Extract the [X, Y] coordinate from the center of the cell holding the provided text.  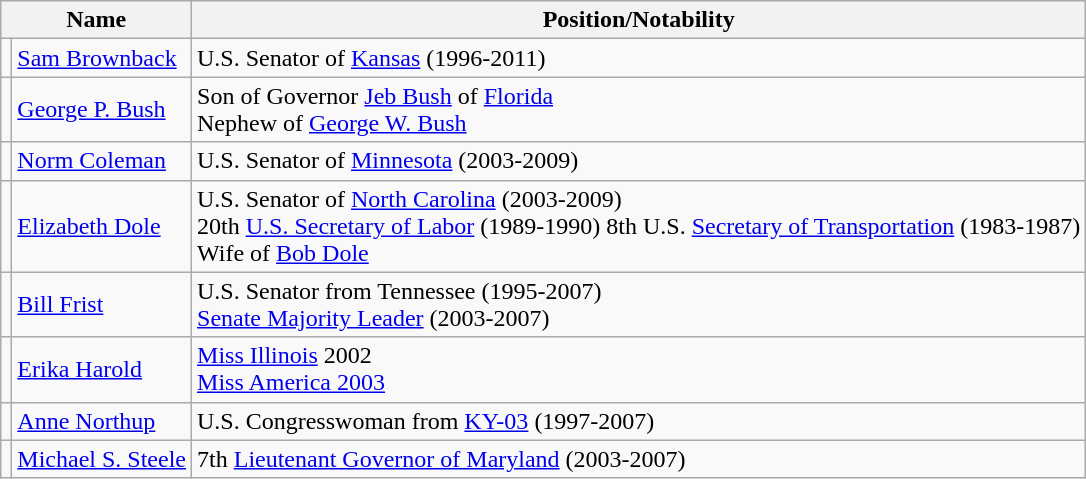
Bill Frist [102, 304]
7th Lieutenant Governor of Maryland (2003-2007) [639, 459]
Son of Governor Jeb Bush of FloridaNephew of George W. Bush [639, 110]
Anne Northup [102, 421]
Sam Brownback [102, 58]
U.S. Senator of Minnesota (2003-2009) [639, 161]
U.S. Congresswoman from KY-03 (1997-2007) [639, 421]
U.S. Senator of Kansas (1996-2011) [639, 58]
U.S. Senator of North Carolina (2003-2009)20th U.S. Secretary of Labor (1989-1990) 8th U.S. Secretary of Transportation (1983-1987)Wife of Bob Dole [639, 226]
Norm Coleman [102, 161]
Position/Notability [639, 20]
Miss Illinois 2002Miss America 2003 [639, 370]
George P. Bush [102, 110]
U.S. Senator from Tennessee (1995-2007)Senate Majority Leader (2003-2007) [639, 304]
Erika Harold [102, 370]
Elizabeth Dole [102, 226]
Michael S. Steele [102, 459]
Name [96, 20]
